Extract the [X, Y] coordinate from the center of the cell holding the provided text.  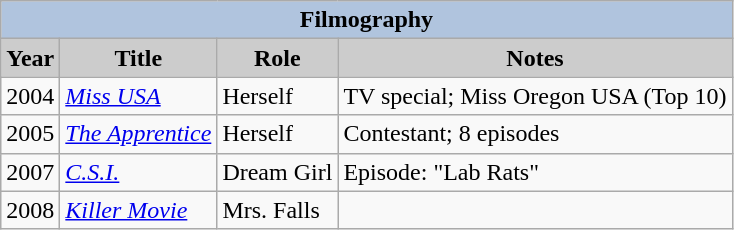
TV special; Miss Oregon USA (Top 10) [535, 96]
Title [138, 58]
Mrs. Falls [278, 210]
Killer Movie [138, 210]
Miss USA [138, 96]
2007 [30, 172]
Dream Girl [278, 172]
Year [30, 58]
2005 [30, 134]
Filmography [366, 20]
Contestant; 8 episodes [535, 134]
C.S.I. [138, 172]
Episode: "Lab Rats" [535, 172]
The Apprentice [138, 134]
2008 [30, 210]
Role [278, 58]
2004 [30, 96]
Notes [535, 58]
